Extract the [x, y] coordinate from the center of the cell holding the provided text.  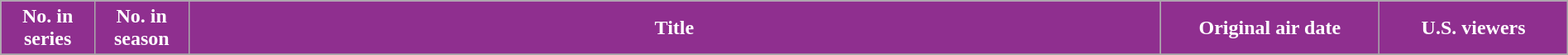
Original air date [1270, 28]
No. inseries [48, 28]
U.S. viewers [1474, 28]
No. inseason [141, 28]
Title [675, 28]
